Find where the given text appears and provide that cell's center as [x, y] coordinate. 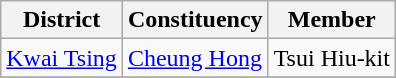
Kwai Tsing [62, 58]
Tsui Hiu-kit [332, 58]
Cheung Hong [195, 58]
Constituency [195, 20]
District [62, 20]
Member [332, 20]
